Find where the given text appears and provide that cell's center as [X, Y] coordinate. 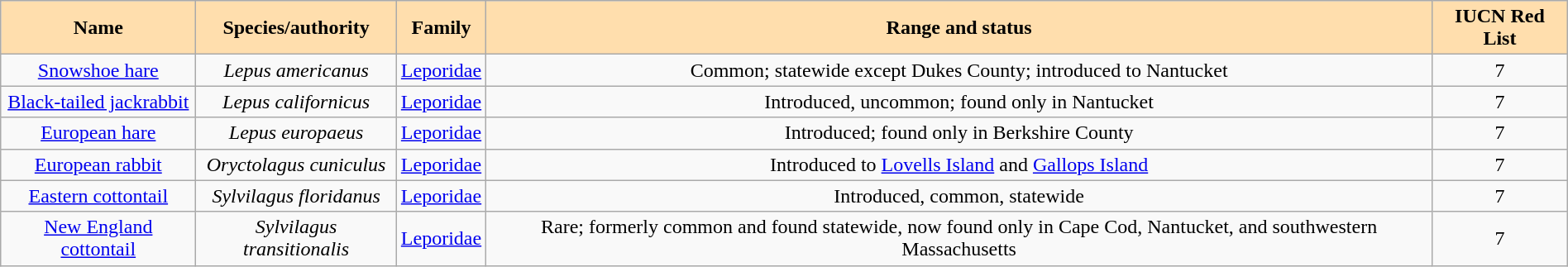
Sylvilagus floridanus [296, 196]
Introduced, uncommon; found only in Nantucket [959, 102]
Lepus californicus [296, 102]
European hare [98, 133]
European rabbit [98, 164]
Name [98, 28]
Black-tailed jackrabbit [98, 102]
Rare; formerly common and found statewide, now found only in Cape Cod, Nantucket, and southwestern Massachusetts [959, 238]
Species/authority [296, 28]
IUCN Red List [1500, 28]
Introduced; found only in Berkshire County [959, 133]
Common; statewide except Dukes County; introduced to Nantucket [959, 70]
Range and status [959, 28]
New England cottontail [98, 238]
Family [441, 28]
Lepus europaeus [296, 133]
Snowshoe hare [98, 70]
Sylvilagus transitionalis [296, 238]
Eastern cottontail [98, 196]
Lepus americanus [296, 70]
Oryctolagus cuniculus [296, 164]
Introduced to Lovells Island and Gallops Island [959, 164]
Introduced, common, statewide [959, 196]
